Pinpoint the cell where the given text exists, returning its (X, Y) midpoint coordinate. 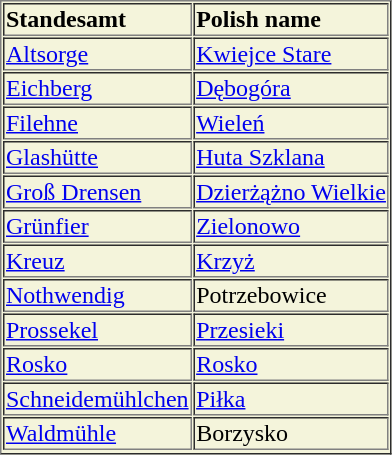
Altsorge (98, 54)
Kwiejce Stare (291, 54)
Przesieki (291, 330)
Wieleń (291, 122)
Huta Szklana (291, 158)
Prossekel (98, 330)
Standesamt (98, 20)
Potrzebowice (291, 296)
Filehne (98, 122)
Zielonowo (291, 226)
Piłka (291, 398)
Groß Drensen (98, 192)
Glashütte (98, 158)
Schneidemühlchen (98, 398)
Eichberg (98, 88)
Polish name (291, 20)
Borzysko (291, 434)
Krzyż (291, 260)
Dzierżążno Wielkie (291, 192)
Dębogóra (291, 88)
Nothwendig (98, 296)
Kreuz (98, 260)
Waldmühle (98, 434)
Grünfier (98, 226)
